Determine the (X, Y) coordinate at the center of the cell enclosing the given text.  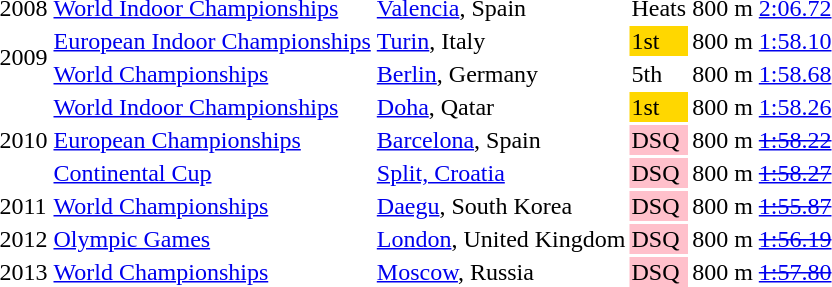
Moscow, Russia (501, 272)
Continental Cup (212, 173)
Olympic Games (212, 239)
European Indoor Championships (212, 41)
World Indoor Championships (212, 107)
Turin, Italy (501, 41)
5th (659, 74)
Barcelona, Spain (501, 140)
Split, Croatia (501, 173)
European Championships (212, 140)
Berlin, Germany (501, 74)
London, United Kingdom (501, 239)
Daegu, South Korea (501, 206)
Doha, Qatar (501, 107)
